Identify which cell holds the provided text, then report its [x, y] central coordinate. 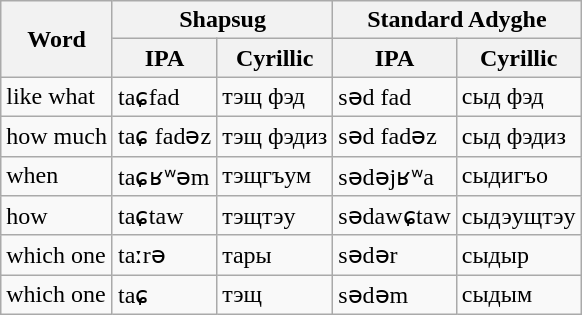
taɕfad [164, 97]
how much [57, 136]
taɕʁʷəm [164, 176]
тэщгъум [275, 176]
тэщ [275, 295]
sədawɕtaw [395, 216]
taɕ fadəz [164, 136]
sədəjʁʷa [395, 176]
sədər [395, 255]
тэщ фэд [275, 97]
сыдигъо [518, 176]
сыдэущтэу [518, 216]
сыд фэдиз [518, 136]
səd fadəz [395, 136]
сыд фэд [518, 97]
Shapsug [222, 20]
how [57, 216]
сыдым [518, 295]
səd fad [395, 97]
taːrə [164, 255]
taɕ [164, 295]
тэщ фэдиз [275, 136]
тары [275, 255]
when [57, 176]
Word [57, 39]
sədəm [395, 295]
Standard Adyghe [457, 20]
тэщтэу [275, 216]
сыдыр [518, 255]
like what [57, 97]
taɕtaw [164, 216]
